Determine the [x, y] coordinate at the center of the cell enclosing the given text.  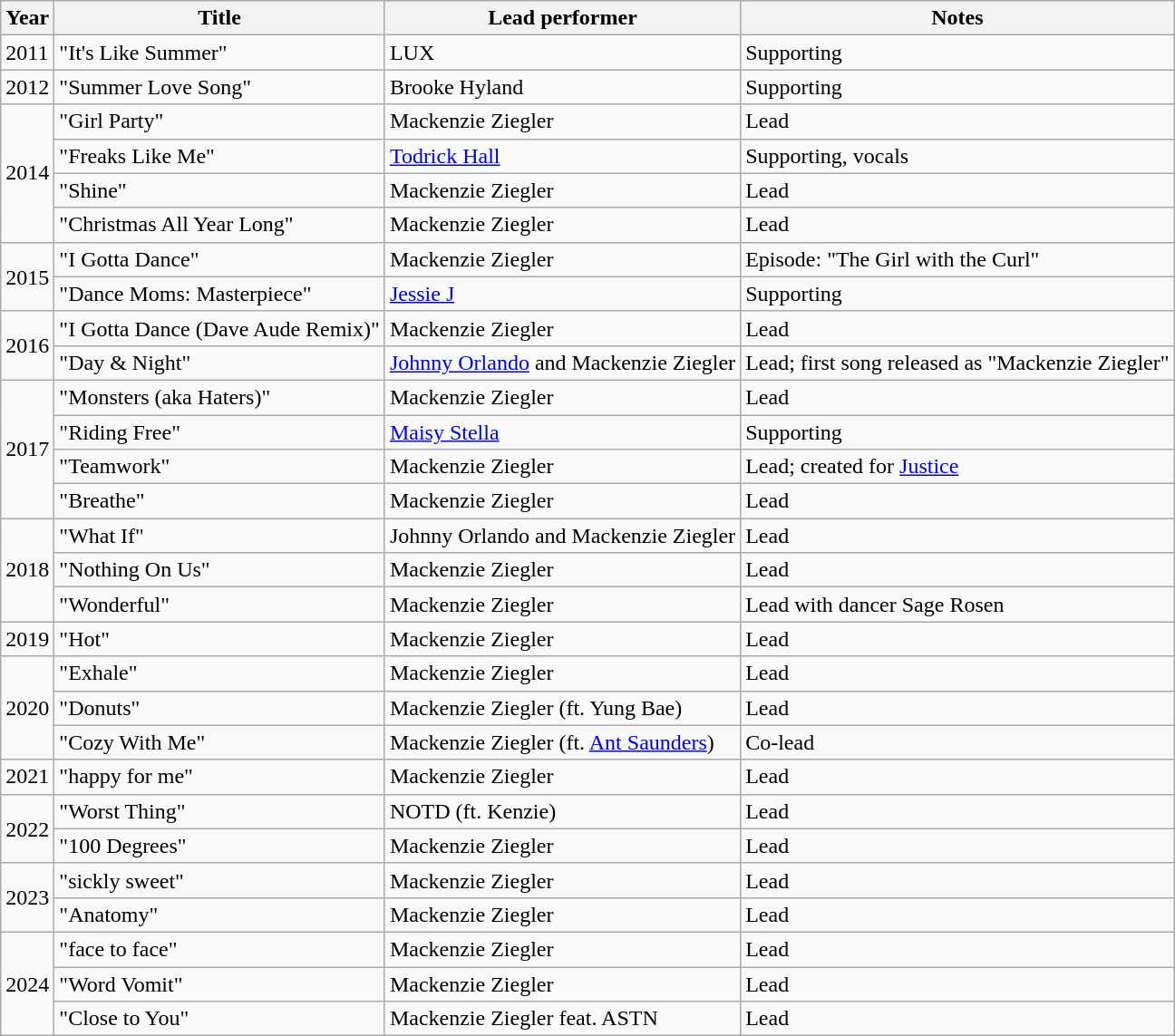
"happy for me" [219, 777]
Year [27, 18]
Lead; first song released as "Mackenzie Ziegler" [957, 363]
"Donuts" [219, 708]
2021 [27, 777]
2015 [27, 276]
"Shine" [219, 190]
Maisy Stella [562, 432]
2018 [27, 570]
"Christmas All Year Long" [219, 225]
"Exhale" [219, 673]
"sickly sweet" [219, 880]
"Hot" [219, 639]
"Breathe" [219, 501]
"Close to You" [219, 1019]
2012 [27, 87]
2024 [27, 983]
"face to face" [219, 949]
Mackenzie Ziegler (ft. Yung Bae) [562, 708]
2023 [27, 897]
LUX [562, 53]
Supporting, vocals [957, 156]
"Freaks Like Me" [219, 156]
Episode: "The Girl with the Curl" [957, 259]
Lead; created for Justice [957, 467]
"What If" [219, 536]
Brooke Hyland [562, 87]
2020 [27, 708]
"I Gotta Dance" [219, 259]
"Monsters (aka Haters)" [219, 397]
Notes [957, 18]
2011 [27, 53]
2019 [27, 639]
2017 [27, 449]
"I Gotta Dance (Dave Aude Remix)" [219, 328]
"Word Vomit" [219, 983]
"Summer Love Song" [219, 87]
Mackenzie Ziegler feat. ASTN [562, 1019]
"Teamwork" [219, 467]
Title [219, 18]
Jessie J [562, 294]
"Dance Moms: Masterpiece" [219, 294]
2016 [27, 345]
"Riding Free" [219, 432]
"Day & Night" [219, 363]
Todrick Hall [562, 156]
"Anatomy" [219, 915]
2014 [27, 173]
NOTD (ft. Kenzie) [562, 811]
"Girl Party" [219, 121]
2022 [27, 828]
"It's Like Summer" [219, 53]
"Wonderful" [219, 605]
"Nothing On Us" [219, 570]
Lead performer [562, 18]
"Cozy With Me" [219, 742]
Co-lead [957, 742]
"100 Degrees" [219, 846]
Lead with dancer Sage Rosen [957, 605]
Mackenzie Ziegler (ft. Ant Saunders) [562, 742]
"Worst Thing" [219, 811]
